Extract the (x, y) coordinate from the center of the cell holding the provided text.  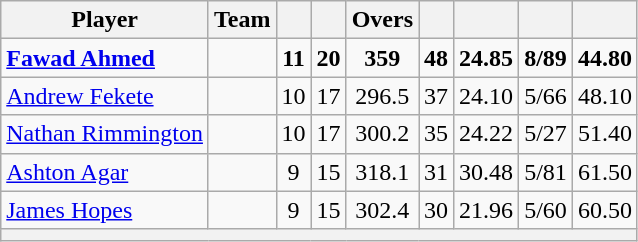
Player (105, 20)
48 (436, 58)
296.5 (382, 96)
Ashton Agar (105, 172)
24.10 (486, 96)
5/60 (546, 210)
302.4 (382, 210)
359 (382, 58)
Andrew Fekete (105, 96)
60.50 (604, 210)
11 (294, 58)
5/27 (546, 134)
Team (242, 20)
5/66 (546, 96)
James Hopes (105, 210)
30.48 (486, 172)
30 (436, 210)
35 (436, 134)
Overs (382, 20)
21.96 (486, 210)
51.40 (604, 134)
300.2 (382, 134)
5/81 (546, 172)
48.10 (604, 96)
8/89 (546, 58)
24.22 (486, 134)
31 (436, 172)
24.85 (486, 58)
37 (436, 96)
318.1 (382, 172)
61.50 (604, 172)
44.80 (604, 58)
Fawad Ahmed (105, 58)
20 (328, 58)
Nathan Rimmington (105, 134)
